Provide the [X, Y] coordinate of the cell's center where the given text is located.  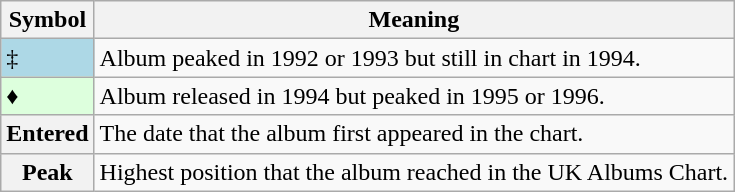
♦ [48, 96]
Highest position that the album reached in the UK Albums Chart. [414, 172]
Peak [48, 172]
Meaning [414, 20]
Symbol [48, 20]
The date that the album first appeared in the chart. [414, 134]
Album released in 1994 but peaked in 1995 or 1996. [414, 96]
‡ [48, 58]
Entered [48, 134]
Album peaked in 1992 or 1993 but still in chart in 1994. [414, 58]
